Identify which cell holds the provided text, then report its [X, Y] central coordinate. 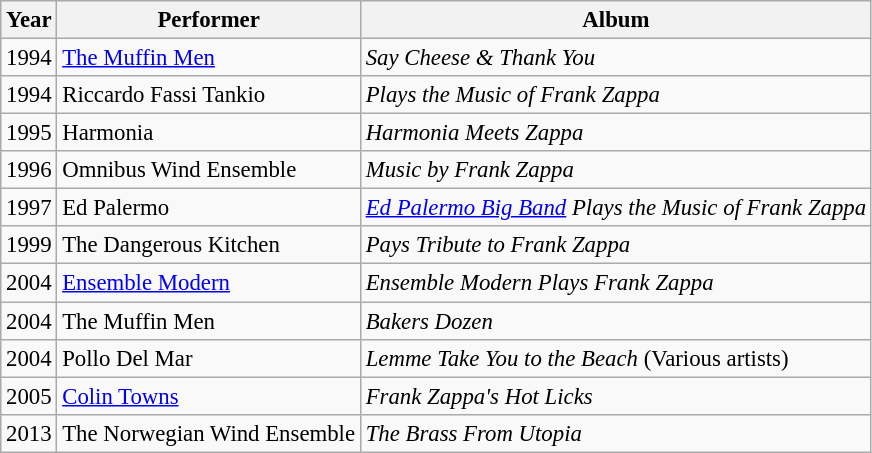
Harmonia [208, 133]
Ensemble Modern [208, 283]
Omnibus Wind Ensemble [208, 170]
The Norwegian Wind Ensemble [208, 433]
1996 [29, 170]
2005 [29, 396]
Harmonia Meets Zappa [616, 133]
Riccardo Fassi Tankio [208, 95]
Ed Palermo [208, 208]
Year [29, 20]
Album [616, 20]
Pays Tribute to Frank Zappa [616, 245]
Ensemble Modern Plays Frank Zappa [616, 283]
Lemme Take You to the Beach (Various artists) [616, 358]
Pollo Del Mar [208, 358]
2013 [29, 433]
1999 [29, 245]
Ed Palermo Big Band Plays the Music of Frank Zappa [616, 208]
Bakers Dozen [616, 321]
Say Cheese & Thank You [616, 58]
1995 [29, 133]
Plays the Music of Frank Zappa [616, 95]
The Dangerous Kitchen [208, 245]
Frank Zappa's Hot Licks [616, 396]
Colin Towns [208, 396]
1997 [29, 208]
Performer [208, 20]
Music by Frank Zappa [616, 170]
The Brass From Utopia [616, 433]
